From the cell containing the given text, extract its center point as [X, Y] coordinate. 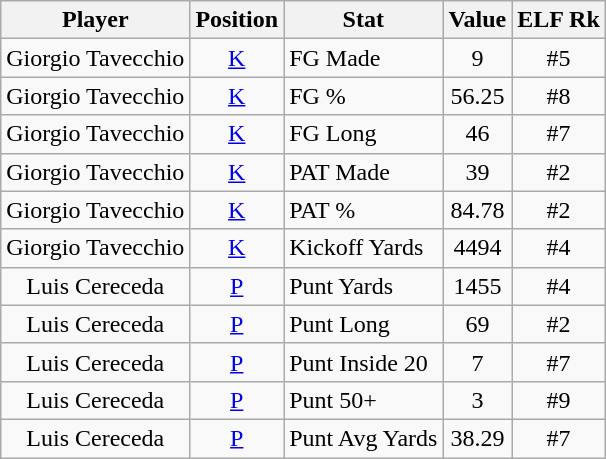
1455 [478, 286]
Punt Yards [364, 286]
Punt Avg Yards [364, 438]
Punt 50+ [364, 400]
Punt Inside 20 [364, 362]
69 [478, 324]
#9 [559, 400]
Kickoff Yards [364, 248]
Position [237, 20]
Value [478, 20]
84.78 [478, 210]
FG Long [364, 134]
ELF Rk [559, 20]
39 [478, 172]
PAT % [364, 210]
56.25 [478, 96]
3 [478, 400]
Punt Long [364, 324]
#5 [559, 58]
FG % [364, 96]
38.29 [478, 438]
Player [96, 20]
PAT Made [364, 172]
Stat [364, 20]
46 [478, 134]
FG Made [364, 58]
7 [478, 362]
4494 [478, 248]
#8 [559, 96]
9 [478, 58]
